Provide the (x, y) coordinate of the cell's center where the given text is located.  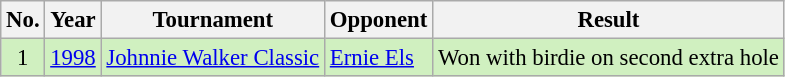
Won with birdie on second extra hole (609, 58)
1998 (73, 58)
Result (609, 20)
No. (23, 20)
Tournament (212, 20)
Year (73, 20)
Johnnie Walker Classic (212, 58)
Ernie Els (379, 58)
1 (23, 58)
Opponent (379, 20)
